Detect which cell encompasses the target text, then output its (x, y) center coordinate. 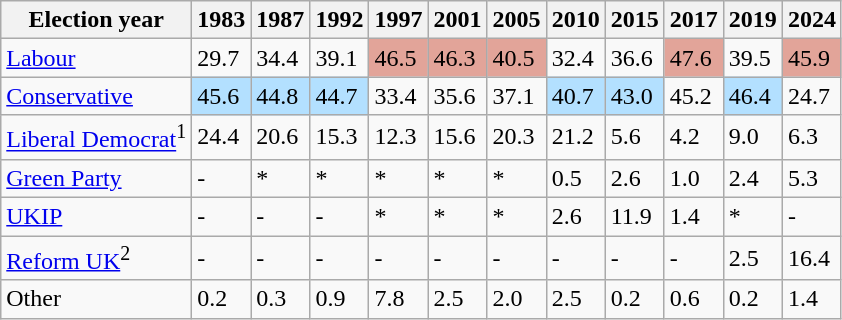
1997 (398, 20)
Conservative (96, 96)
40.7 (576, 96)
Labour (96, 58)
Liberal Democrat1 (96, 138)
29.7 (222, 58)
4.2 (694, 138)
5.3 (812, 178)
35.6 (458, 96)
Reform UK2 (96, 258)
2015 (634, 20)
46.3 (458, 58)
0.6 (694, 299)
Other (96, 299)
36.6 (634, 58)
2.0 (516, 299)
45.2 (694, 96)
45.9 (812, 58)
20.6 (280, 138)
Green Party (96, 178)
2019 (752, 20)
40.5 (516, 58)
44.7 (340, 96)
UKIP (96, 217)
43.0 (634, 96)
34.4 (280, 58)
45.6 (222, 96)
24.7 (812, 96)
2001 (458, 20)
12.3 (398, 138)
2024 (812, 20)
1.0 (694, 178)
46.4 (752, 96)
11.9 (634, 217)
1983 (222, 20)
33.4 (398, 96)
20.3 (516, 138)
2017 (694, 20)
7.8 (398, 299)
1992 (340, 20)
9.0 (752, 138)
2005 (516, 20)
0.5 (576, 178)
39.5 (752, 58)
21.2 (576, 138)
32.4 (576, 58)
0.9 (340, 299)
15.6 (458, 138)
6.3 (812, 138)
Election year (96, 20)
37.1 (516, 96)
1987 (280, 20)
39.1 (340, 58)
47.6 (694, 58)
2010 (576, 20)
24.4 (222, 138)
2.4 (752, 178)
5.6 (634, 138)
16.4 (812, 258)
15.3 (340, 138)
44.8 (280, 96)
0.3 (280, 299)
46.5 (398, 58)
